Extract the (x, y) coordinate from the center of the cell holding the provided text.  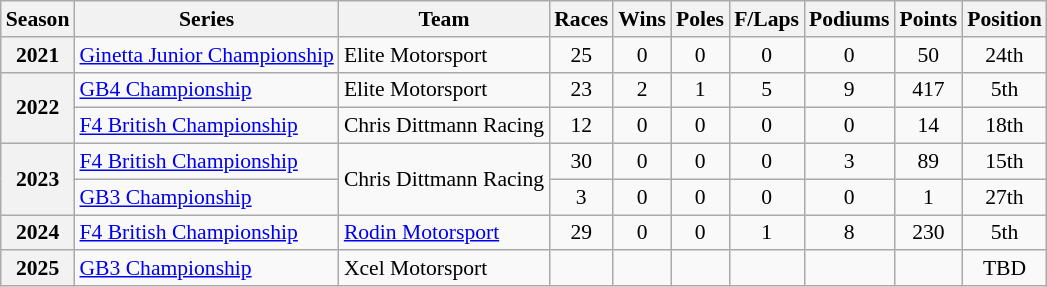
GB4 Championship (206, 90)
Position (1004, 19)
50 (929, 55)
Xcel Motorsport (444, 269)
Team (444, 19)
230 (929, 233)
27th (1004, 197)
23 (581, 90)
TBD (1004, 269)
2025 (38, 269)
24th (1004, 55)
9 (850, 90)
Races (581, 19)
Series (206, 19)
Season (38, 19)
Wins (642, 19)
29 (581, 233)
Points (929, 19)
15th (1004, 162)
2 (642, 90)
12 (581, 126)
F/Laps (766, 19)
5 (766, 90)
89 (929, 162)
2021 (38, 55)
18th (1004, 126)
8 (850, 233)
Rodin Motorsport (444, 233)
2022 (38, 108)
30 (581, 162)
14 (929, 126)
Poles (700, 19)
Ginetta Junior Championship (206, 55)
417 (929, 90)
25 (581, 55)
2024 (38, 233)
Podiums (850, 19)
2023 (38, 180)
